Identify which cell holds the provided text, then report its [X, Y] central coordinate. 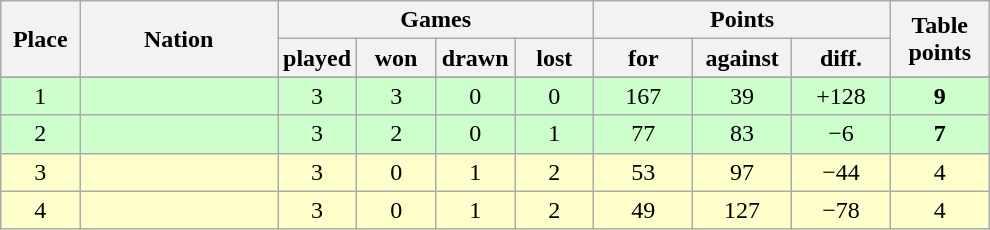
drawn [476, 58]
+128 [842, 96]
Games [436, 20]
Points [742, 20]
77 [644, 134]
−78 [842, 210]
97 [742, 172]
Place [40, 39]
diff. [842, 58]
against [742, 58]
167 [644, 96]
−44 [842, 172]
39 [742, 96]
49 [644, 210]
lost [554, 58]
127 [742, 210]
83 [742, 134]
for [644, 58]
53 [644, 172]
7 [940, 134]
Tablepoints [940, 39]
Nation [179, 39]
−6 [842, 134]
9 [940, 96]
won [396, 58]
played [318, 58]
